Search for the cell housing the specified text and yield its [X, Y] center coordinate. 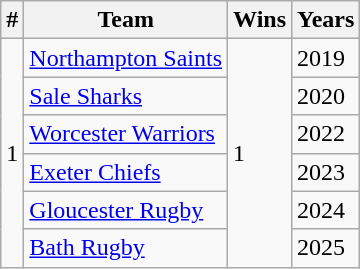
2020 [326, 96]
2022 [326, 134]
Worcester Warriors [126, 134]
Team [126, 20]
Northampton Saints [126, 58]
Wins [260, 20]
Gloucester Rugby [126, 210]
Sale Sharks [126, 96]
2025 [326, 248]
Bath Rugby [126, 248]
Exeter Chiefs [126, 172]
Years [326, 20]
2019 [326, 58]
2024 [326, 210]
# [12, 20]
2023 [326, 172]
